Find where the given text appears and provide that cell's center as (X, Y) coordinate. 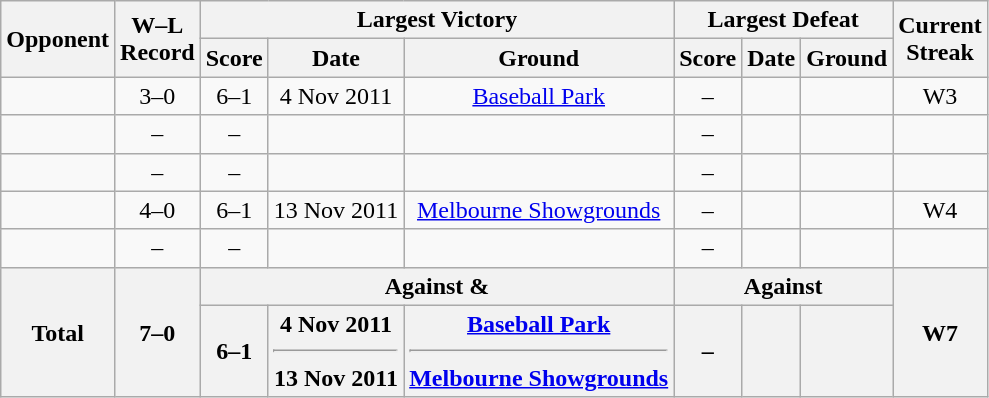
Against (784, 286)
Total (58, 332)
W7 (940, 332)
CurrentStreak (940, 39)
W–LRecord (158, 39)
Opponent (58, 39)
Baseball Park (539, 96)
Largest Victory (436, 20)
4 Nov 2011 (336, 96)
3–0 (158, 96)
4 Nov 201113 Nov 2011 (336, 351)
Largest Defeat (784, 20)
13 Nov 2011 (336, 210)
4–0 (158, 210)
Melbourne Showgrounds (539, 210)
W3 (940, 96)
W4 (940, 210)
7–0 (158, 332)
Against & (436, 286)
Baseball ParkMelbourne Showgrounds (539, 351)
